Return [x, y] of the center of cell containing provided text 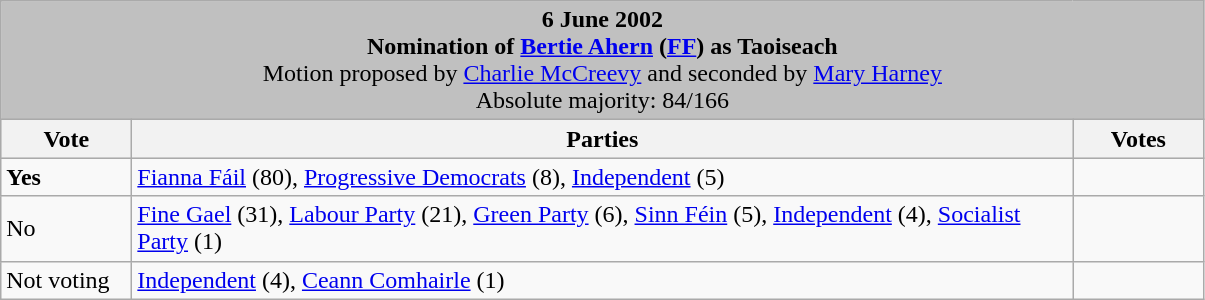
Vote [66, 139]
Independent (4), Ceann Comhairle (1) [602, 280]
Votes [1138, 139]
6 June 2002Nomination of Bertie Ahern (FF) as TaoiseachMotion proposed by Charlie McCreevy and seconded by Mary HarneyAbsolute majority: 84/166 [602, 60]
Fianna Fáil (80), Progressive Democrats (8), Independent (5) [602, 177]
Not voting [66, 280]
Parties [602, 139]
No [66, 228]
Fine Gael (31), Labour Party (21), Green Party (6), Sinn Féin (5), Independent (4), Socialist Party (1) [602, 228]
Yes [66, 177]
